Output the (x, y) coordinate of the center of the cell containing the given text.  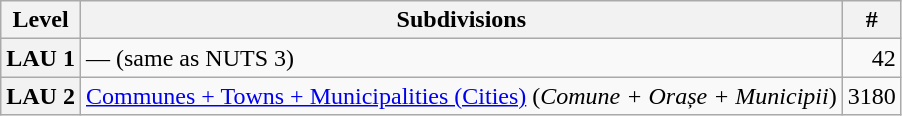
LAU 2 (41, 96)
Subdivisions (461, 20)
3180 (872, 96)
# (872, 20)
42 (872, 58)
— (same as NUTS 3) (461, 58)
Level (41, 20)
LAU 1 (41, 58)
Communes + Towns + Municipalities (Cities) (Comune + Orașe + Municipii) (461, 96)
